Detect which cell encompasses the target text, then output its [X, Y] center coordinate. 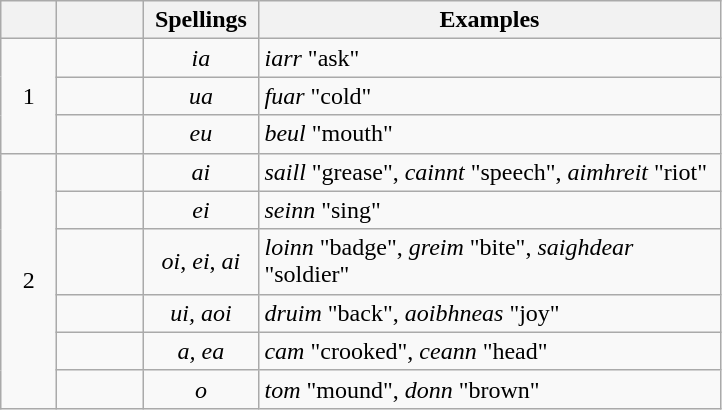
ia [201, 58]
Spellings [201, 20]
1 [29, 96]
druim "back", aoibhneas "joy" [490, 313]
ai [201, 172]
saill "grease", cainnt "speech", aimhreit "riot" [490, 172]
beul "mouth" [490, 134]
ei [201, 210]
eu [201, 134]
iarr "ask" [490, 58]
loinn "badge", greim "bite", saighdear "soldier" [490, 262]
fuar "cold" [490, 96]
ua [201, 96]
ui, aoi [201, 313]
tom "mound", donn "brown" [490, 389]
seinn "sing" [490, 210]
cam "crooked", ceann "head" [490, 351]
o [201, 389]
oi, ei, ai [201, 262]
Examples [490, 20]
2 [29, 280]
a, ea [201, 351]
